Search for the cell housing the specified text and yield its (x, y) center coordinate. 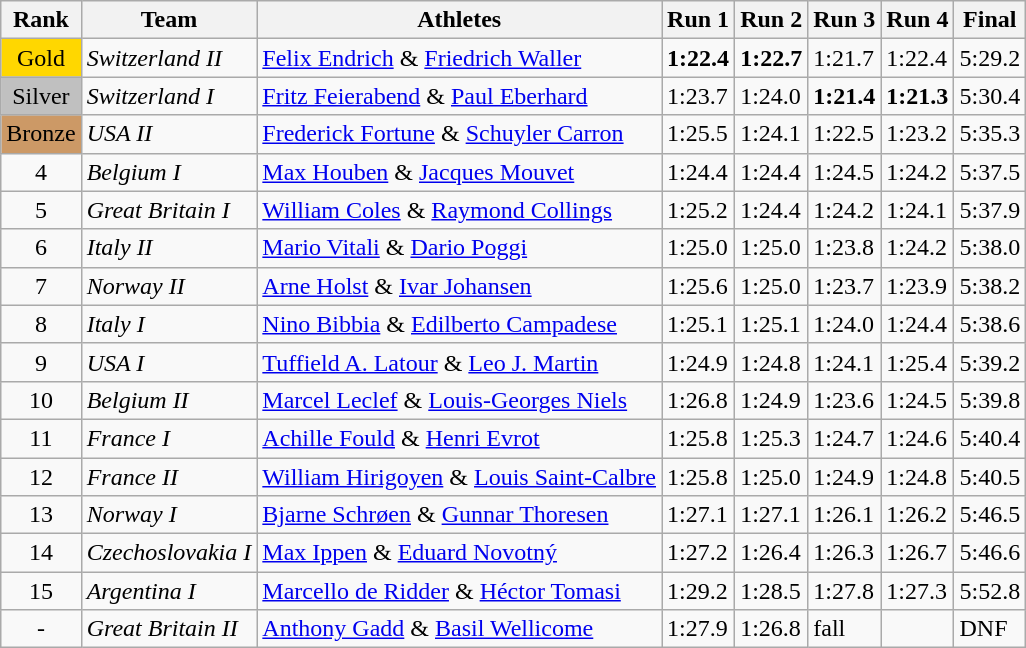
5:38.6 (990, 324)
5:38.0 (990, 248)
5:40.4 (990, 438)
1:23.8 (844, 248)
1:26.7 (918, 553)
1:25.4 (918, 362)
1:21.4 (844, 96)
15 (41, 591)
Frederick Fortune & Schuyler Carron (460, 134)
Max Ippen & Eduard Novotný (460, 553)
1:28.5 (772, 591)
Bronze (41, 134)
Run 4 (918, 20)
Team (169, 20)
5:40.5 (990, 477)
Run 2 (772, 20)
- (41, 629)
5:52.8 (990, 591)
8 (41, 324)
9 (41, 362)
DNF (990, 629)
1:21.3 (918, 96)
William Hirigoyen & Louis Saint-Calbre (460, 477)
1:27.2 (698, 553)
Nino Bibbia & Edilberto Campadese (460, 324)
1:27.3 (918, 591)
Rank (41, 20)
Max Houben & Jacques Mouvet (460, 172)
Final (990, 20)
Anthony Gadd & Basil Wellicome (460, 629)
6 (41, 248)
5:39.2 (990, 362)
7 (41, 286)
France II (169, 477)
Switzerland I (169, 96)
Achille Fould & Henri Evrot (460, 438)
Norway II (169, 286)
5:46.5 (990, 515)
5:37.5 (990, 172)
1:26.3 (844, 553)
Czechoslovakia I (169, 553)
Marcel Leclef & Louis-Georges Niels (460, 400)
1:25.3 (772, 438)
Fritz Feierabend & Paul Eberhard (460, 96)
5:37.9 (990, 210)
1:27.9 (698, 629)
10 (41, 400)
Gold (41, 58)
14 (41, 553)
11 (41, 438)
1:29.2 (698, 591)
fall (844, 629)
5:46.6 (990, 553)
Arne Holst & Ivar Johansen (460, 286)
1:24.7 (844, 438)
1:26.4 (772, 553)
Great Britain II (169, 629)
Norway I (169, 515)
5:39.8 (990, 400)
1:26.1 (844, 515)
Belgium II (169, 400)
1:23.6 (844, 400)
Bjarne Schrøen & Gunnar Thoresen (460, 515)
5:30.4 (990, 96)
5:35.3 (990, 134)
1:25.2 (698, 210)
Felix Endrich & Friedrich Waller (460, 58)
4 (41, 172)
Great Britain I (169, 210)
USA I (169, 362)
12 (41, 477)
5:38.2 (990, 286)
Silver (41, 96)
Athletes (460, 20)
1:22.7 (772, 58)
Switzerland II (169, 58)
1:25.5 (698, 134)
13 (41, 515)
1:23.9 (918, 286)
1:27.8 (844, 591)
France I (169, 438)
1:21.7 (844, 58)
Marcello de Ridder & Héctor Tomasi (460, 591)
Run 3 (844, 20)
5 (41, 210)
Run 1 (698, 20)
Tuffield A. Latour & Leo J. Martin (460, 362)
Argentina I (169, 591)
Mario Vitali & Dario Poggi (460, 248)
1:22.5 (844, 134)
Belgium I (169, 172)
Italy II (169, 248)
1:24.6 (918, 438)
Italy I (169, 324)
William Coles & Raymond Collings (460, 210)
USA II (169, 134)
1:25.6 (698, 286)
5:29.2 (990, 58)
1:26.2 (918, 515)
1:23.2 (918, 134)
